Return (x, y) of the center of cell containing provided text 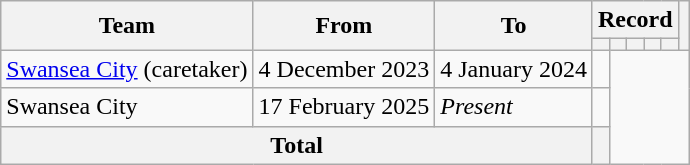
Total (297, 145)
Swansea City (caretaker) (127, 69)
To (514, 26)
4 December 2023 (344, 69)
4 January 2024 (514, 69)
Record (635, 20)
Present (514, 107)
Swansea City (127, 107)
Team (127, 26)
From (344, 26)
17 February 2025 (344, 107)
